Extract the [x, y] coordinate from the center of the cell holding the provided text.  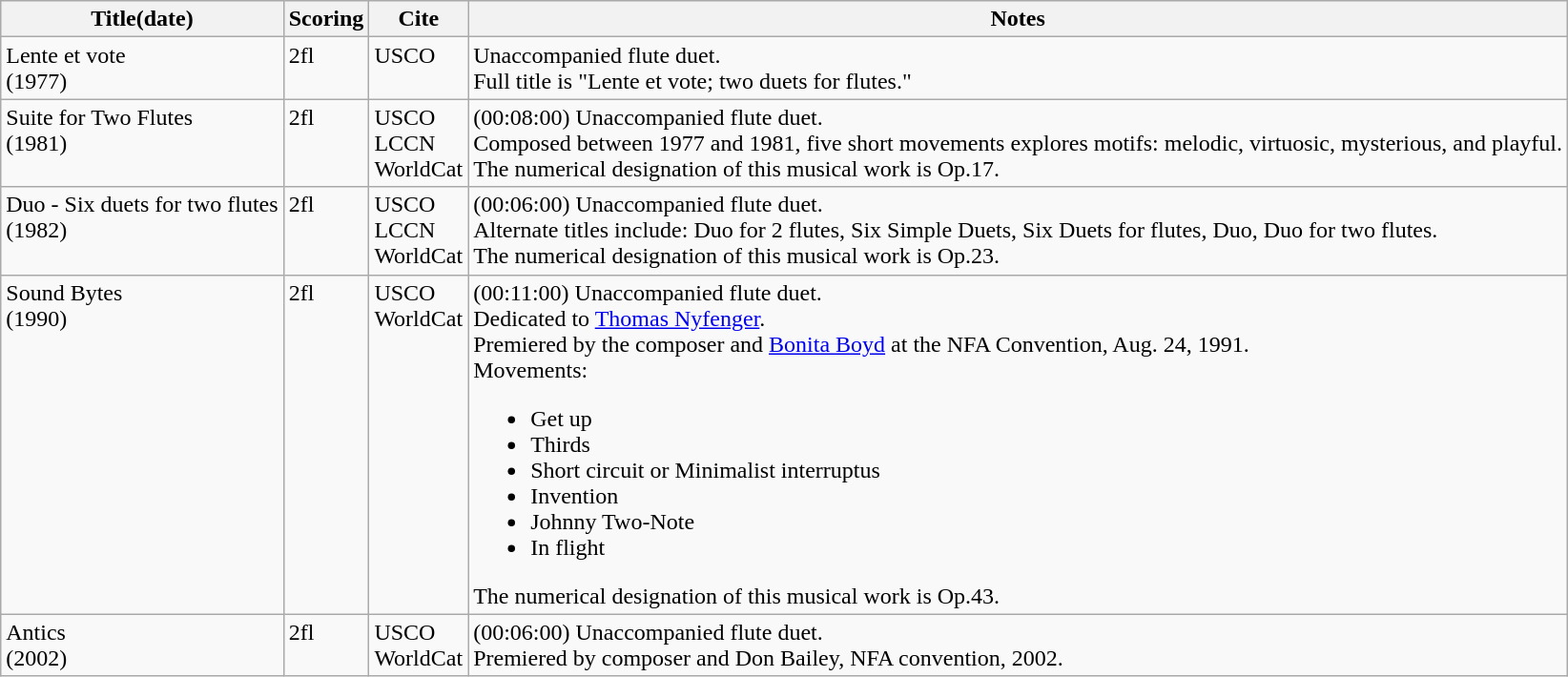
Title(date) [142, 19]
Sound Bytes(1990) [142, 444]
Notes [1019, 19]
(00:06:00) Unaccompanied flute duet.Premiered by composer and Don Bailey, NFA convention, 2002. [1019, 645]
Duo - Six duets for two flutes(1982) [142, 231]
Lente et vote(1977) [142, 69]
Antics(2002) [142, 645]
Scoring [326, 19]
Unaccompanied flute duet.Full title is "Lente et vote; two duets for flutes." [1019, 69]
Cite [419, 19]
Suite for Two Flutes(1981) [142, 143]
USCO [419, 69]
